Return [X, Y] of the center of cell containing provided text 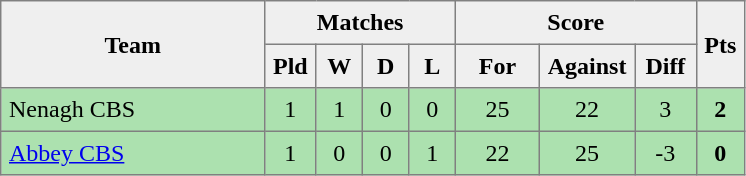
Against [586, 66]
For [497, 66]
Nenagh CBS [133, 110]
Abbey CBS [133, 153]
L [432, 66]
Team [133, 44]
Score [576, 23]
3 [666, 110]
Diff [666, 66]
2 [720, 110]
Matches [360, 23]
D [385, 66]
W [339, 66]
Pld [290, 66]
-3 [666, 153]
Pts [720, 44]
